Output the [x, y] coordinate of the center of the cell containing the given text.  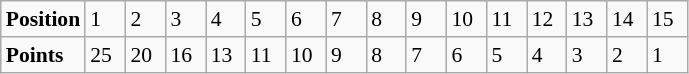
20 [145, 55]
12 [547, 19]
25 [105, 55]
Position [43, 19]
15 [667, 19]
Points [43, 55]
14 [627, 19]
16 [185, 55]
